Pinpoint the cell where the given text exists, returning its (x, y) midpoint coordinate. 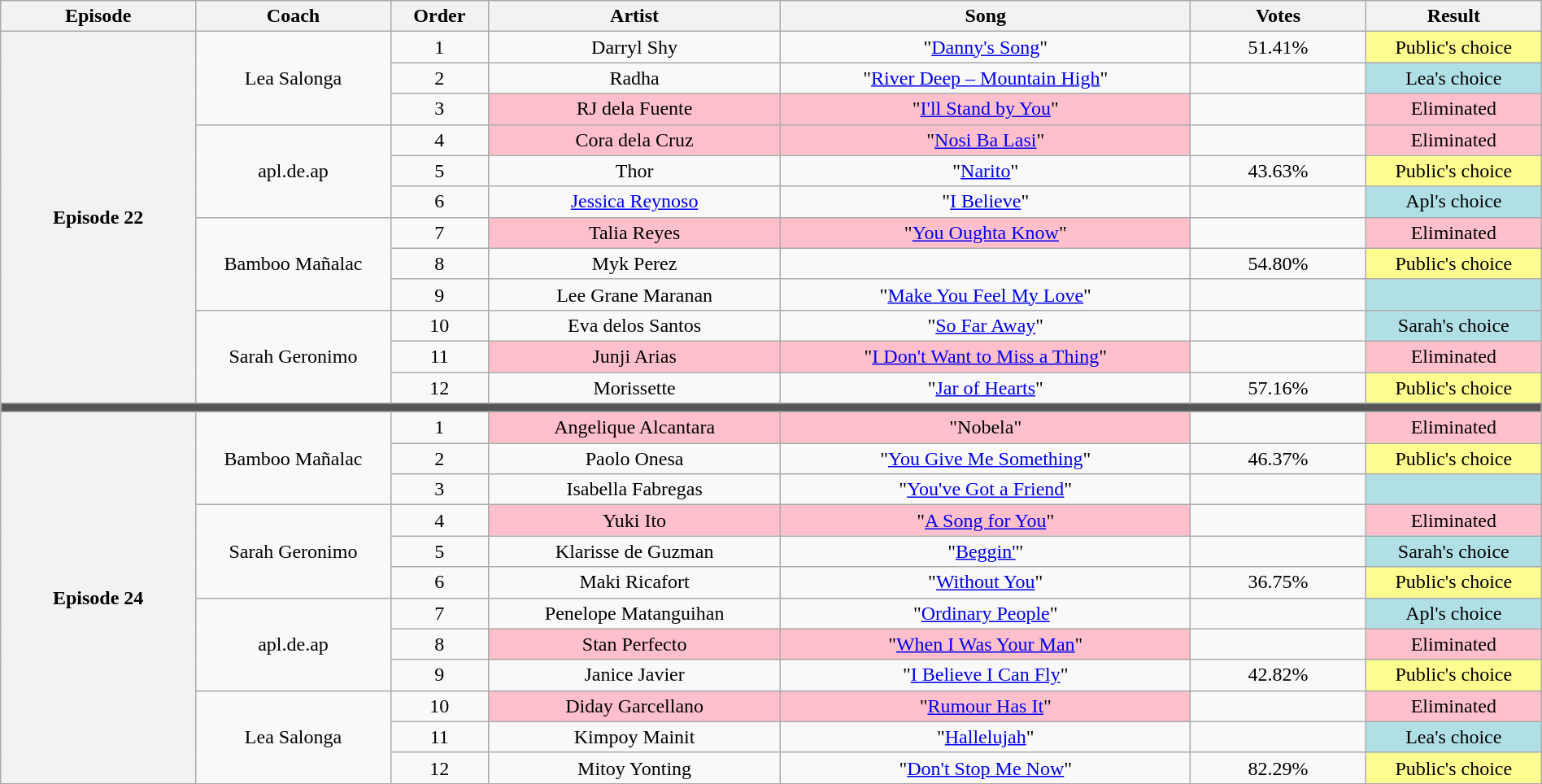
"A Song for You" (986, 520)
"You Oughta Know" (986, 233)
"Don't Stop Me Now" (986, 768)
Episode 22 (98, 218)
Paolo Onesa (634, 459)
Angelique Alcantara (634, 428)
"I'll Stand by You" (986, 109)
"You Give Me Something" (986, 459)
Yuki Ito (634, 520)
Maki Ricafort (634, 582)
Stan Perfecto (634, 644)
"Beggin'" (986, 551)
Eva delos Santos (634, 325)
Cora dela Cruz (634, 140)
"River Deep – Mountain High" (986, 78)
"Hallelujah" (986, 737)
Radha (634, 78)
"I Don't Want to Miss a Thing" (986, 356)
"Narito" (986, 171)
Result (1453, 16)
Order (439, 16)
Kimpoy Mainit (634, 737)
Talia Reyes (634, 233)
42.82% (1278, 675)
"Jar of Hearts" (986, 388)
Votes (1278, 16)
"I Believe" (986, 202)
82.29% (1278, 768)
54.80% (1278, 264)
51.41% (1278, 47)
Diday Garcellano (634, 706)
"You've Got a Friend" (986, 490)
"I Believe I Can Fly" (986, 675)
Janice Javier (634, 675)
Artist (634, 16)
"Rumour Has It" (986, 706)
57.16% (1278, 388)
Klarisse de Guzman (634, 551)
46.37% (1278, 459)
Myk Perez (634, 264)
"Nobela" (986, 428)
"When I Was Your Man" (986, 644)
Thor (634, 171)
Isabella Fabregas (634, 490)
Coach (294, 16)
Mitoy Yonting (634, 768)
"Without You" (986, 582)
"So Far Away" (986, 325)
Episode (98, 16)
Penelope Matanguihan (634, 613)
Darryl Shy (634, 47)
"Make You Feel My Love" (986, 294)
36.75% (1278, 582)
Jessica Reynoso (634, 202)
43.63% (1278, 171)
"Ordinary People" (986, 613)
"Nosi Ba Lasi" (986, 140)
Junji Arias (634, 356)
Episode 24 (98, 599)
Song (986, 16)
Morissette (634, 388)
"Danny's Song" (986, 47)
RJ dela Fuente (634, 109)
Lee Grane Maranan (634, 294)
